Detect which cell encompasses the target text, then output its [x, y] center coordinate. 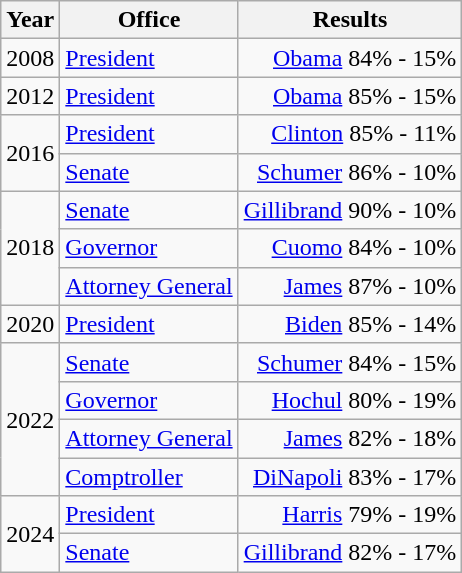
2008 [30, 58]
Schumer 86% - 10% [350, 172]
James 87% - 10% [350, 286]
2020 [30, 324]
2012 [30, 96]
2022 [30, 419]
James 82% - 18% [350, 438]
Obama 84% - 15% [350, 58]
Gillibrand 90% - 10% [350, 210]
Schumer 84% - 15% [350, 362]
Cuomo 84% - 10% [350, 248]
Year [30, 20]
Office [149, 20]
DiNapoli 83% - 17% [350, 477]
2018 [30, 248]
Comptroller [149, 477]
2024 [30, 534]
Obama 85% - 15% [350, 96]
Results [350, 20]
Biden 85% - 14% [350, 324]
Clinton 85% - 11% [350, 134]
Hochul 80% - 19% [350, 400]
Gillibrand 82% - 17% [350, 553]
Harris 79% - 19% [350, 515]
2016 [30, 153]
